Determine the [x, y] coordinate at the center of the cell enclosing the given text.  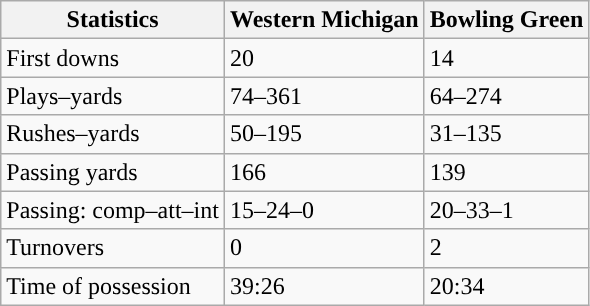
Passing: comp–att–int [113, 210]
15–24–0 [324, 210]
Statistics [113, 20]
First downs [113, 58]
Rushes–yards [113, 134]
31–135 [506, 134]
Plays–yards [113, 96]
20–33–1 [506, 210]
74–361 [324, 96]
50–195 [324, 134]
Passing yards [113, 172]
139 [506, 172]
Bowling Green [506, 20]
2 [506, 248]
Western Michigan [324, 20]
Turnovers [113, 248]
39:26 [324, 286]
Time of possession [113, 286]
64–274 [506, 96]
20 [324, 58]
14 [506, 58]
20:34 [506, 286]
166 [324, 172]
0 [324, 248]
